Scan for the cell matching the given text and deliver its (X, Y) coordinate at center. 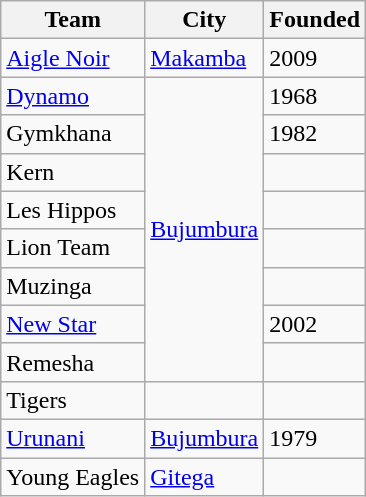
Makamba (204, 58)
2002 (315, 324)
Kern (73, 172)
Gymkhana (73, 134)
Young Eagles (73, 477)
Lion Team (73, 248)
Urunani (73, 438)
Dynamo (73, 96)
1979 (315, 438)
City (204, 20)
Aigle Noir (73, 58)
Gitega (204, 477)
1982 (315, 134)
Remesha (73, 362)
1968 (315, 96)
Team (73, 20)
Muzinga (73, 286)
Les Hippos (73, 210)
Tigers (73, 400)
2009 (315, 58)
Founded (315, 20)
New Star (73, 324)
